Detect which cell encompasses the target text, then output its [X, Y] center coordinate. 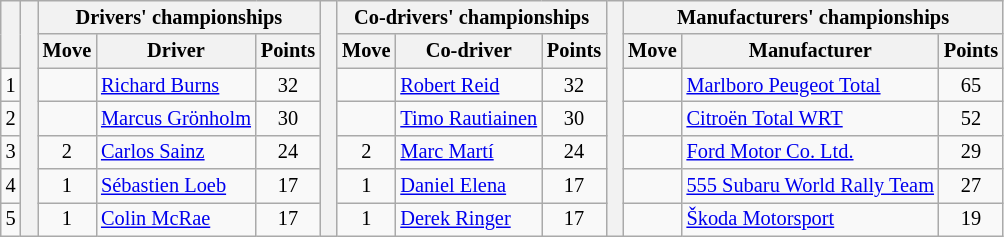
Citroën Total WRT [810, 118]
Marlboro Peugeot Total [810, 85]
52 [971, 118]
Co-driver [468, 51]
Marcus Grönholm [176, 118]
Marc Martí [468, 152]
Timo Rautiainen [468, 118]
Richard Burns [176, 85]
3 [11, 152]
Sébastien Loeb [176, 186]
Manufacturers' championships [813, 17]
65 [971, 85]
Co-drivers' championships [472, 17]
Robert Reid [468, 85]
5 [11, 219]
555 Subaru World Rally Team [810, 186]
29 [971, 152]
Škoda Motorsport [810, 219]
Drivers' championships [179, 17]
Derek Ringer [468, 219]
Colin McRae [176, 219]
Ford Motor Co. Ltd. [810, 152]
27 [971, 186]
Daniel Elena [468, 186]
Manufacturer [810, 51]
19 [971, 219]
Driver [176, 51]
Carlos Sainz [176, 152]
4 [11, 186]
